Search for the cell housing the specified text and yield its (x, y) center coordinate. 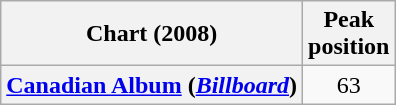
Peakposition (349, 34)
Chart (2008) (152, 34)
63 (349, 85)
Canadian Album (Billboard) (152, 85)
